Return the (X, Y) coordinate for the center point of the cell that contains the specified text.  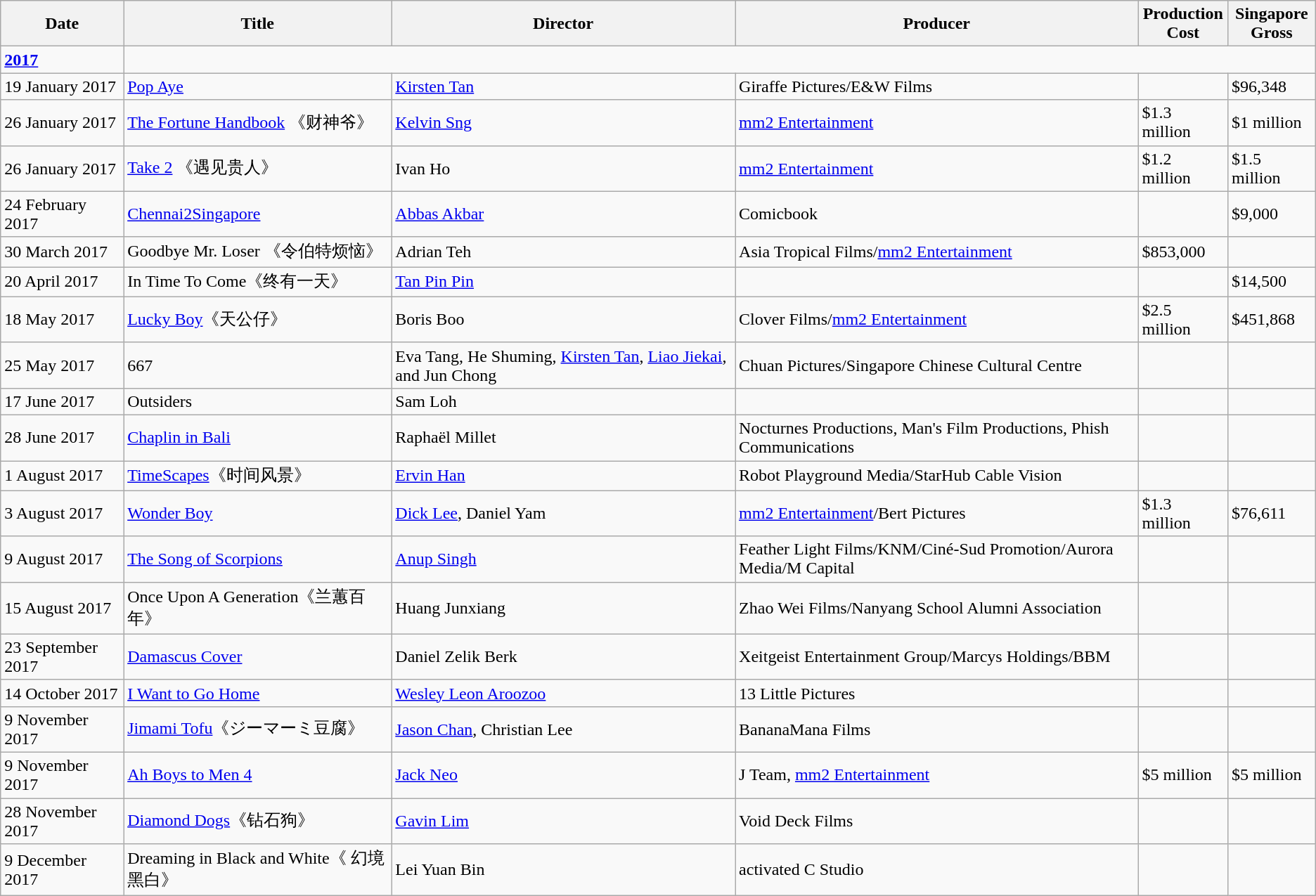
$14,500 (1272, 283)
The Fortune Handbook 《财神爷》 (257, 122)
Dreaming in Black and White《 幻境黑白》 (257, 870)
1 August 2017 (62, 476)
Tan Pin Pin (564, 283)
Nocturnes Productions, Man's Film Productions, Phish Communications (936, 437)
Jimami Tofu《ジーマーミ豆腐》 (257, 729)
Singapore Gross (1272, 24)
Daniel Zelik Berk (564, 656)
Asia Tropical Films/mm2 Entertainment (936, 252)
Goodbye Mr. Loser 《令伯特烦恼》 (257, 252)
Void Deck Films (936, 821)
Date (62, 24)
$2.5 million (1183, 319)
$1 million (1272, 122)
Giraffe Pictures/E&W Films (936, 86)
$451,868 (1272, 319)
18 May 2017 (62, 319)
Robot Playground Media/StarHub Cable Vision (936, 476)
Jack Neo (564, 774)
2017 (62, 60)
Eva Tang, He Shuming, Kirsten Tan, Liao Jiekai, and Jun Chong (564, 365)
25 May 2017 (62, 365)
Kelvin Sng (564, 122)
$853,000 (1183, 252)
Take 2 《遇见贵人》 (257, 169)
$1.2 million (1183, 169)
3 August 2017 (62, 513)
667 (257, 365)
Boris Boo (564, 319)
Director (564, 24)
30 March 2017 (62, 252)
Title (257, 24)
20 April 2017 (62, 283)
13 Little Pictures (936, 693)
9 August 2017 (62, 559)
Feather Light Films/KNM/Ciné-Sud Promotion/Aurora Media/M Capital (936, 559)
Huang Junxiang (564, 608)
The Song of Scorpions (257, 559)
Damascus Cover (257, 656)
14 October 2017 (62, 693)
BananaMana Films (936, 729)
Production Cost (1183, 24)
In Time To Come《终有一天》 (257, 283)
Comicbook (936, 214)
$1.5 million (1272, 169)
28 June 2017 (62, 437)
Kirsten Tan (564, 86)
J Team, mm2 Entertainment (936, 774)
Pop Aye (257, 86)
Wesley Leon Aroozoo (564, 693)
Raphaël Millet (564, 437)
Zhao Wei Films/Nanyang School Alumni Association (936, 608)
23 September 2017 (62, 656)
Ivan Ho (564, 169)
24 February 2017 (62, 214)
19 January 2017 (62, 86)
$76,611 (1272, 513)
Chaplin in Bali (257, 437)
Producer (936, 24)
Lucky Boy《天公仔》 (257, 319)
Xeitgeist Entertainment Group/Marcys Holdings/BBM (936, 656)
Adrian Teh (564, 252)
Dick Lee, Daniel Yam (564, 513)
Once Upon A Generation《兰蕙百年》 (257, 608)
15 August 2017 (62, 608)
Lei Yuan Bin (564, 870)
$9,000 (1272, 214)
28 November 2017 (62, 821)
I Want to Go Home (257, 693)
Abbas Akbar (564, 214)
TimeScapes《时间风景》 (257, 476)
Gavin Lim (564, 821)
Clover Films/mm2 Entertainment (936, 319)
$96,348 (1272, 86)
17 June 2017 (62, 401)
Wonder Boy (257, 513)
Chennai2Singapore (257, 214)
Jason Chan, Christian Lee (564, 729)
Anup Singh (564, 559)
Diamond Dogs《钻石狗》 (257, 821)
Chuan Pictures/Singapore Chinese Cultural Centre (936, 365)
activated C Studio (936, 870)
Ah Boys to Men 4 (257, 774)
9 December 2017 (62, 870)
Ervin Han (564, 476)
Outsiders (257, 401)
mm2 Entertainment/Bert Pictures (936, 513)
Sam Loh (564, 401)
